Return (X, Y) of the center of cell containing provided text 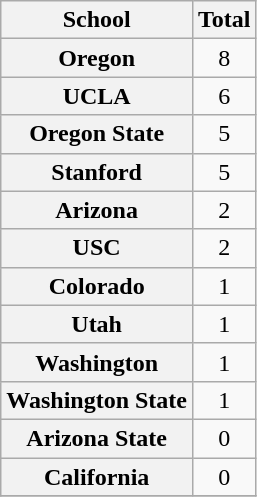
8 (225, 58)
Washington (97, 362)
Utah (97, 324)
California (97, 477)
Arizona State (97, 438)
6 (225, 96)
Oregon State (97, 134)
School (97, 20)
Arizona (97, 210)
USC (97, 248)
Total (225, 20)
Washington State (97, 400)
UCLA (97, 96)
Stanford (97, 172)
Oregon (97, 58)
Colorado (97, 286)
